From the cell containing the given text, extract its center point as (x, y) coordinate. 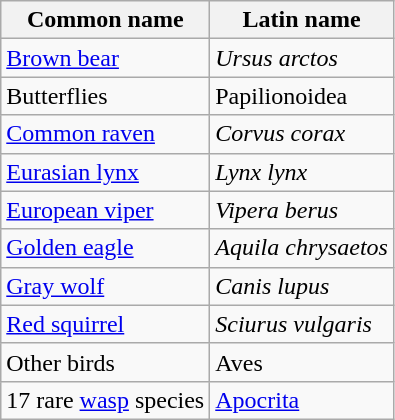
European viper (106, 210)
Common raven (106, 134)
Other birds (106, 362)
Brown bear (106, 58)
Apocrita (302, 400)
Aves (302, 362)
Eurasian lynx (106, 172)
Latin name (302, 20)
Papilionoidea (302, 96)
Corvus corax (302, 134)
Golden eagle (106, 248)
Sciurus vulgaris (302, 324)
Canis lupus (302, 286)
Common name (106, 20)
Red squirrel (106, 324)
Butterflies (106, 96)
Lynx lynx (302, 172)
Ursus arctos (302, 58)
Gray wolf (106, 286)
17 rare wasp species (106, 400)
Vipera berus (302, 210)
Aquila chrysaetos (302, 248)
